Determine the (X, Y) coordinate at the center of the cell enclosing the given text.  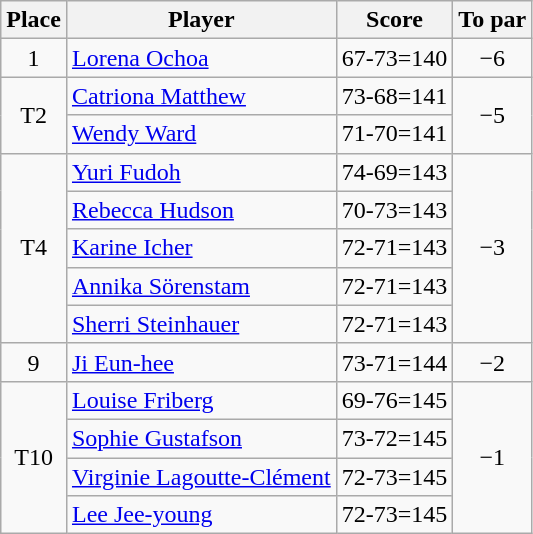
73-71=144 (394, 362)
T10 (34, 457)
Wendy Ward (201, 134)
Catriona Matthew (201, 96)
9 (34, 362)
Sophie Gustafson (201, 438)
Virginie Lagoutte-Clément (201, 477)
To par (492, 20)
67-73=140 (394, 58)
T4 (34, 248)
Lee Jee-young (201, 515)
Louise Friberg (201, 400)
Player (201, 20)
−2 (492, 362)
73-72=145 (394, 438)
−1 (492, 457)
Rebecca Hudson (201, 210)
−6 (492, 58)
T2 (34, 115)
73-68=141 (394, 96)
70-73=143 (394, 210)
Yuri Fudoh (201, 172)
Score (394, 20)
69-76=145 (394, 400)
Annika Sörenstam (201, 286)
Lorena Ochoa (201, 58)
Karine Icher (201, 248)
−5 (492, 115)
71-70=141 (394, 134)
74-69=143 (394, 172)
Place (34, 20)
−3 (492, 248)
Sherri Steinhauer (201, 324)
1 (34, 58)
Ji Eun-hee (201, 362)
